Return (x, y) of the center of cell containing provided text 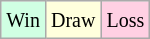
Win (24, 20)
Draw (72, 20)
Loss (126, 20)
